Return [X, Y] of the center of cell containing provided text 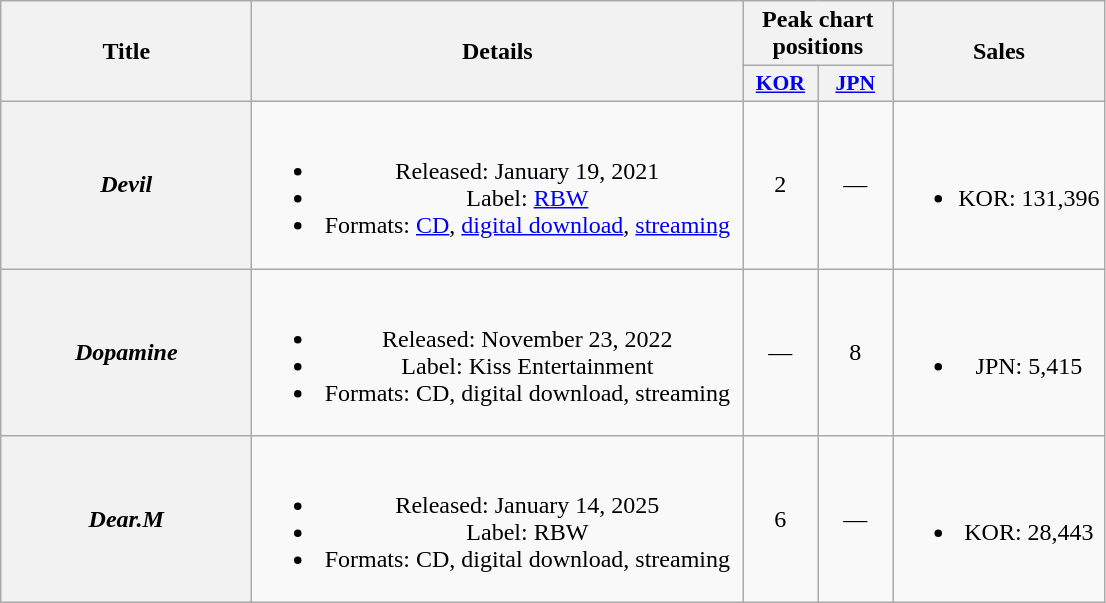
Dopamine [126, 352]
6 [780, 520]
JPN [856, 84]
Peak chart positions [818, 34]
Released: November 23, 2022Label: Kiss EntertainmentFormats: CD, digital download, streaming [498, 352]
Dear.M [126, 520]
Sales [999, 52]
Released: January 19, 2021Label: RBWFormats: CD, digital download, streaming [498, 184]
KOR: 28,443 [999, 520]
Devil [126, 184]
KOR [780, 84]
Details [498, 52]
JPN: 5,415 [999, 352]
2 [780, 184]
KOR: 131,396 [999, 184]
Title [126, 52]
8 [856, 352]
Released: January 14, 2025Label: RBWFormats: CD, digital download, streaming [498, 520]
